Identify which cell holds the provided text, then report its (X, Y) central coordinate. 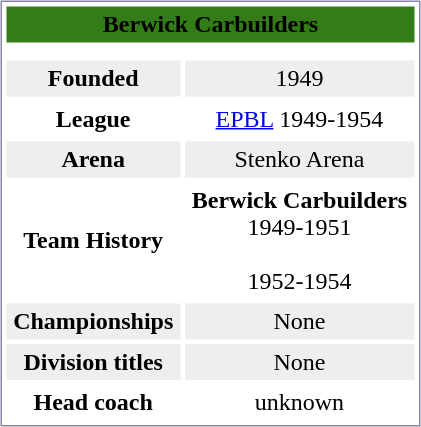
1949 (299, 78)
Division titles (92, 362)
Berwick Carbuilders (210, 24)
EPBL 1949-1954 (299, 119)
Head coach (92, 402)
unknown (299, 402)
Stenko Arena (299, 160)
League (92, 119)
Berwick Carbuilders 1949-19511952-1954 (299, 240)
Team History (92, 240)
Arena (92, 160)
Championships (92, 322)
Founded (92, 78)
